From the cell containing the given text, extract its center point as (x, y) coordinate. 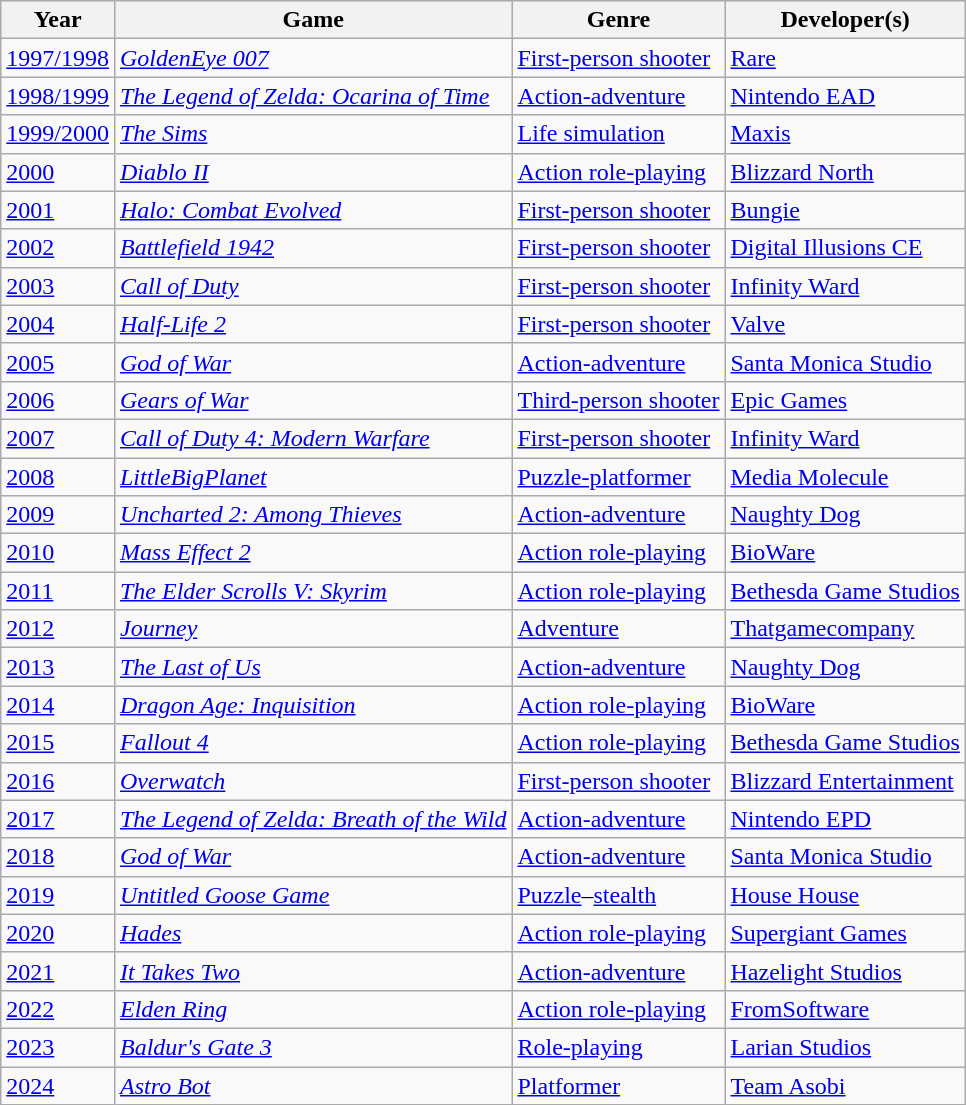
Platformer (618, 1085)
1999/2000 (58, 134)
The Sims (312, 134)
Puzzle-platformer (618, 477)
2008 (58, 477)
Developer(s) (845, 20)
Team Asobi (845, 1085)
Rare (845, 58)
2016 (58, 781)
2018 (58, 857)
Blizzard Entertainment (845, 781)
Epic Games (845, 400)
Nintendo EPD (845, 819)
Diablo II (312, 172)
Journey (312, 629)
Call of Duty 4: Modern Warfare (312, 438)
Hades (312, 933)
Astro Bot (312, 1085)
Half-Life 2 (312, 324)
1998/1999 (58, 96)
2011 (58, 591)
The Elder Scrolls V: Skyrim (312, 591)
2020 (58, 933)
LittleBigPlanet (312, 477)
Blizzard North (845, 172)
2002 (58, 248)
GoldenEye 007 (312, 58)
2007 (58, 438)
Uncharted 2: Among Thieves (312, 515)
It Takes Two (312, 971)
Adventure (618, 629)
2000 (58, 172)
Supergiant Games (845, 933)
2024 (58, 1085)
Game (312, 20)
Fallout 4 (312, 743)
Year (58, 20)
Untitled Goose Game (312, 895)
Elden Ring (312, 1009)
FromSoftware (845, 1009)
Genre (618, 20)
2019 (58, 895)
Overwatch (312, 781)
Call of Duty (312, 286)
Life simulation (618, 134)
The Last of Us (312, 667)
Thatgamecompany (845, 629)
Halo: Combat Evolved (312, 210)
Maxis (845, 134)
Bungie (845, 210)
The Legend of Zelda: Ocarina of Time (312, 96)
2006 (58, 400)
Role-playing (618, 1047)
2022 (58, 1009)
2003 (58, 286)
1997/1998 (58, 58)
2012 (58, 629)
Mass Effect 2 (312, 553)
2017 (58, 819)
2005 (58, 362)
2021 (58, 971)
Baldur's Gate 3 (312, 1047)
Media Molecule (845, 477)
Larian Studios (845, 1047)
2015 (58, 743)
Gears of War (312, 400)
Nintendo EAD (845, 96)
The Legend of Zelda: Breath of the Wild (312, 819)
2013 (58, 667)
House House (845, 895)
Third-person shooter (618, 400)
2023 (58, 1047)
Valve (845, 324)
2004 (58, 324)
Battlefield 1942 (312, 248)
Digital Illusions CE (845, 248)
Puzzle–stealth (618, 895)
Hazelight Studios (845, 971)
Dragon Age: Inquisition (312, 705)
2014 (58, 705)
2010 (58, 553)
2001 (58, 210)
2009 (58, 515)
